From the cell containing the given text, extract its center point as (x, y) coordinate. 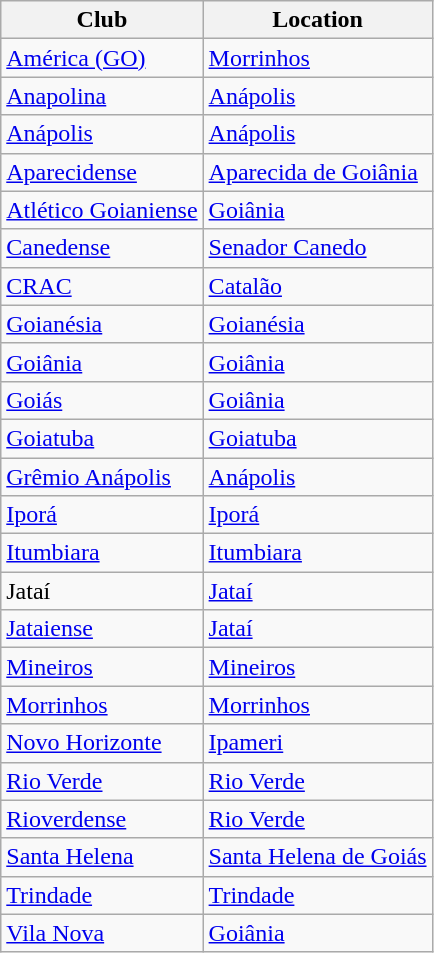
Location (318, 20)
Anapolina (102, 96)
Vila Nova (102, 933)
Aparecida de Goiânia (318, 172)
Jataiense (102, 629)
Grêmio Anápolis (102, 477)
Goiás (102, 400)
Rioverdense (102, 819)
Santa Helena de Goiás (318, 857)
Ipameri (318, 743)
Santa Helena (102, 857)
América (GO) (102, 58)
CRAC (102, 286)
Catalão (318, 286)
Novo Horizonte (102, 743)
Canedense (102, 248)
Club (102, 20)
Atlético Goianiense (102, 210)
Senador Canedo (318, 248)
Aparecidense (102, 172)
